Capture the cell that displays the provided text and extract its (x, y) central coordinate. 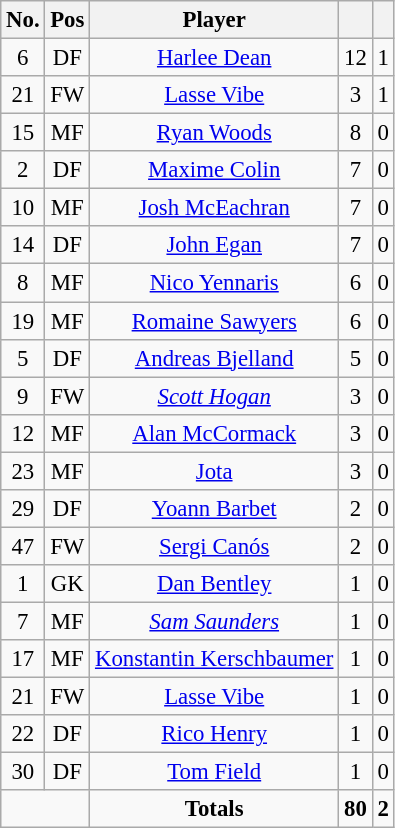
Scott Hogan (214, 396)
14 (23, 245)
GK (68, 584)
Player (214, 20)
22 (23, 734)
19 (23, 321)
Sam Saunders (214, 621)
17 (23, 659)
Andreas Bjelland (214, 358)
15 (23, 133)
29 (23, 509)
Ryan Woods (214, 133)
Josh McEachran (214, 208)
John Egan (214, 245)
10 (23, 208)
80 (356, 809)
Pos (68, 20)
Romaine Sawyers (214, 321)
23 (23, 471)
Rico Henry (214, 734)
9 (23, 396)
Yoann Barbet (214, 509)
30 (23, 772)
Dan Bentley (214, 584)
Nico Yennaris (214, 283)
Totals (214, 809)
Alan McCormack (214, 433)
Maxime Colin (214, 170)
Jota (214, 471)
Tom Field (214, 772)
No. (23, 20)
47 (23, 546)
Harlee Dean (214, 58)
Konstantin Kerschbaumer (214, 659)
Sergi Canós (214, 546)
